From the cell containing the given text, extract its center point as (x, y) coordinate. 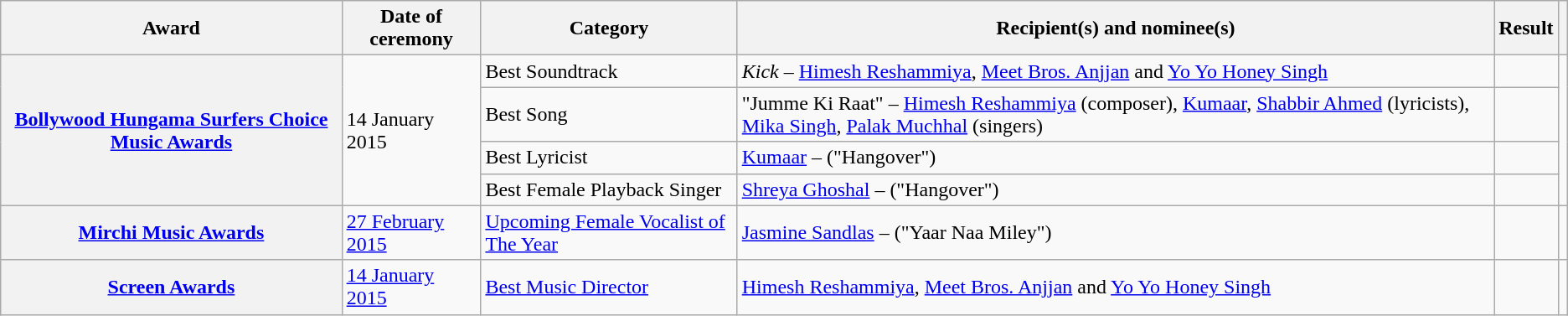
Kick – Himesh Reshammiya, Meet Bros. Anjjan and Yo Yo Honey Singh (1116, 71)
Best Soundtrack (609, 71)
Result (1526, 28)
Shreya Ghoshal – ("Hangover") (1116, 189)
Date of ceremony (411, 28)
Best Song (609, 114)
Mirchi Music Awards (171, 233)
Award (171, 28)
Category (609, 28)
Kumaar – ("Hangover") (1116, 158)
27 February 2015 (411, 233)
Bollywood Hungama Surfers Choice Music Awards (171, 131)
Upcoming Female Vocalist of The Year (609, 233)
"Jumme Ki Raat" – Himesh Reshammiya (composer), Kumaar, Shabbir Ahmed (lyricists), Mika Singh, Palak Muchhal (singers) (1116, 114)
Himesh Reshammiya, Meet Bros. Anjjan and Yo Yo Honey Singh (1116, 287)
Best Music Director (609, 287)
Jasmine Sandlas – ("Yaar Naa Miley") (1116, 233)
Best Female Playback Singer (609, 189)
Recipient(s) and nominee(s) (1116, 28)
Screen Awards (171, 287)
Best Lyricist (609, 158)
